From the cell containing the given text, extract its center point as [X, Y] coordinate. 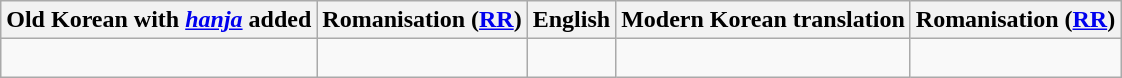
Old Korean with hanja added [159, 20]
Modern Korean translation [764, 20]
English [571, 20]
